Search for the cell housing the specified text and yield its (X, Y) center coordinate. 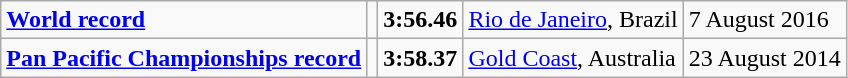
23 August 2014 (764, 58)
Rio de Janeiro, Brazil (573, 20)
7 August 2016 (764, 20)
3:56.46 (420, 20)
Gold Coast, Australia (573, 58)
World record (184, 20)
3:58.37 (420, 58)
Pan Pacific Championships record (184, 58)
